Find where the given text appears and provide that cell's center as [X, Y] coordinate. 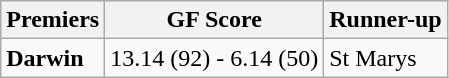
Runner-up [386, 20]
13.14 (92) - 6.14 (50) [214, 58]
GF Score [214, 20]
Darwin [53, 58]
Premiers [53, 20]
St Marys [386, 58]
